Return (X, Y) of the center of cell containing provided text 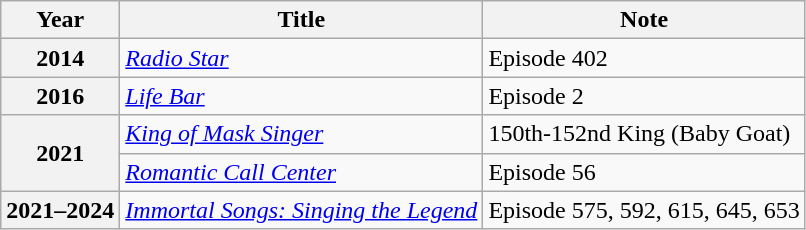
Episode 402 (644, 58)
Episode 575, 592, 615, 645, 653 (644, 210)
Life Bar (302, 96)
Romantic Call Center (302, 172)
2014 (60, 58)
Title (302, 20)
Note (644, 20)
2021 (60, 153)
2016 (60, 96)
150th-152nd King (Baby Goat) (644, 134)
Episode 56 (644, 172)
Year (60, 20)
Radio Star (302, 58)
King of Mask Singer (302, 134)
2021–2024 (60, 210)
Immortal Songs: Singing the Legend (302, 210)
Episode 2 (644, 96)
